Detect which cell encompasses the target text, then output its (x, y) center coordinate. 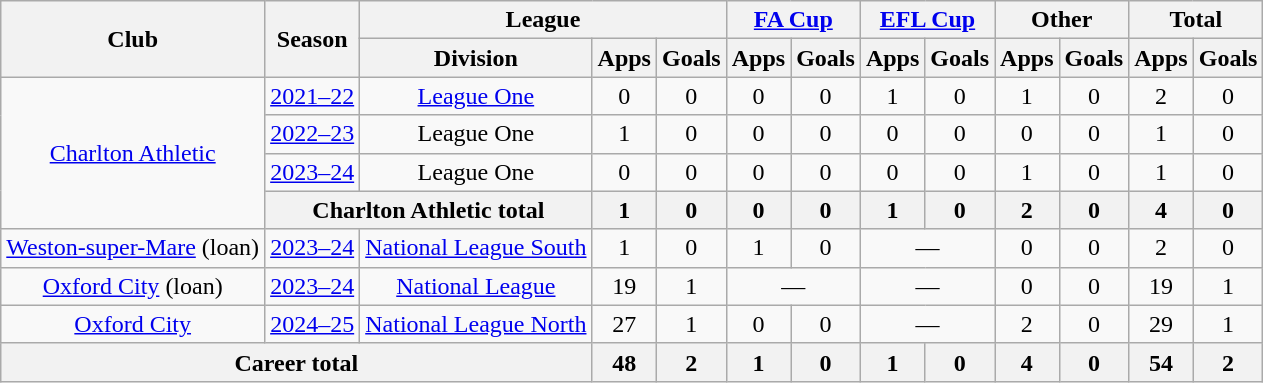
Oxford City (133, 324)
FA Cup (793, 20)
27 (624, 324)
Career total (296, 362)
Weston-super-Mare (loan) (133, 248)
EFL Cup (927, 20)
League (544, 20)
2021–22 (312, 96)
Oxford City (loan) (133, 286)
48 (624, 362)
Charlton Athletic (133, 153)
Other (1062, 20)
National League North (476, 324)
29 (1161, 324)
Season (312, 39)
Charlton Athletic total (428, 210)
54 (1161, 362)
Total (1196, 20)
National League South (476, 248)
2024–25 (312, 324)
Division (476, 58)
National League (476, 286)
2022–23 (312, 134)
Club (133, 39)
